Return the [X, Y] coordinate for the center point of the cell that contains the specified text.  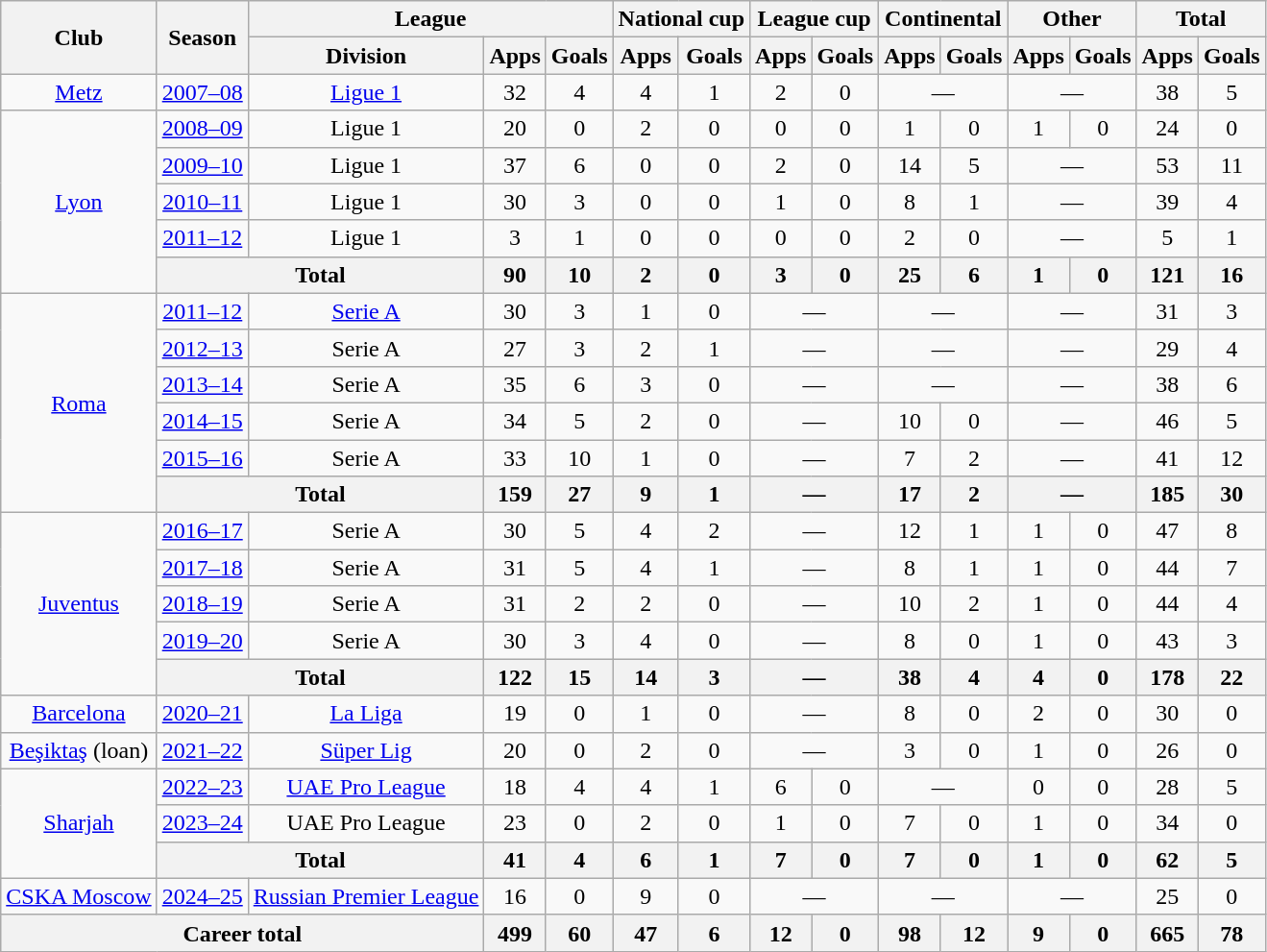
43 [1167, 641]
2016–17 [202, 531]
35 [515, 384]
60 [579, 933]
League [430, 19]
Russian Premier League [366, 896]
185 [1167, 495]
17 [910, 495]
2008–09 [202, 129]
League cup [815, 19]
2021–22 [202, 750]
2018–19 [202, 604]
23 [515, 823]
122 [515, 677]
Metz [79, 92]
39 [1167, 202]
24 [1167, 129]
Division [366, 56]
Sharjah [79, 823]
2019–20 [202, 641]
Other [1072, 19]
2013–14 [202, 384]
46 [1167, 421]
18 [515, 787]
29 [1167, 348]
Continental [943, 19]
2015–16 [202, 458]
121 [1167, 275]
2017–18 [202, 568]
La Liga [366, 714]
2023–24 [202, 823]
National cup [681, 19]
Lyon [79, 202]
Season [202, 37]
2014–15 [202, 421]
22 [1231, 677]
11 [1231, 165]
665 [1167, 933]
2010–11 [202, 202]
90 [515, 275]
2007–08 [202, 92]
28 [1167, 787]
33 [515, 458]
159 [515, 495]
19 [515, 714]
98 [910, 933]
26 [1167, 750]
53 [1167, 165]
2022–23 [202, 787]
499 [515, 933]
Club [79, 37]
Roma [79, 403]
Beşiktaş (loan) [79, 750]
Juventus [79, 604]
15 [579, 677]
Barcelona [79, 714]
2024–25 [202, 896]
62 [1167, 860]
32 [515, 92]
78 [1231, 933]
Career total [242, 933]
178 [1167, 677]
Süper Lig [366, 750]
2012–13 [202, 348]
2020–21 [202, 714]
2009–10 [202, 165]
CSKA Moscow [79, 896]
37 [515, 165]
